Return [X, Y] of the center of cell containing provided text 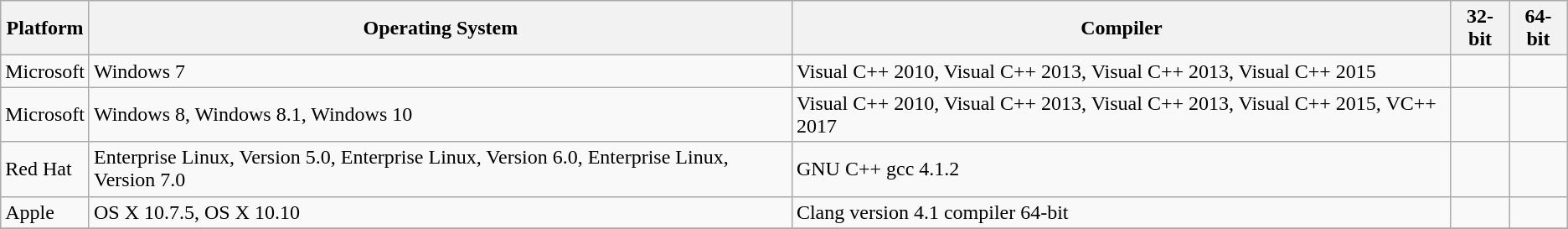
Apple [45, 212]
OS X 10.7.5, OS X 10.10 [441, 212]
Visual C++ 2010, Visual C++ 2013, Visual C++ 2013, Visual C++ 2015 [1121, 71]
Red Hat [45, 169]
Clang version 4.1 compiler 64-bit [1121, 212]
32-bit [1479, 29]
GNU C++ gcc 4.1.2 [1121, 169]
Platform [45, 29]
Windows 7 [441, 71]
Compiler [1121, 29]
64-bit [1538, 29]
Visual C++ 2010, Visual C++ 2013, Visual C++ 2013, Visual C++ 2015, VC++ 2017 [1121, 114]
Windows 8, Windows 8.1, Windows 10 [441, 114]
Operating System [441, 29]
Enterprise Linux, Version 5.0, Enterprise Linux, Version 6.0, Enterprise Linux, Version 7.0 [441, 169]
